Find where the given text appears and provide that cell's center as (X, Y) coordinate. 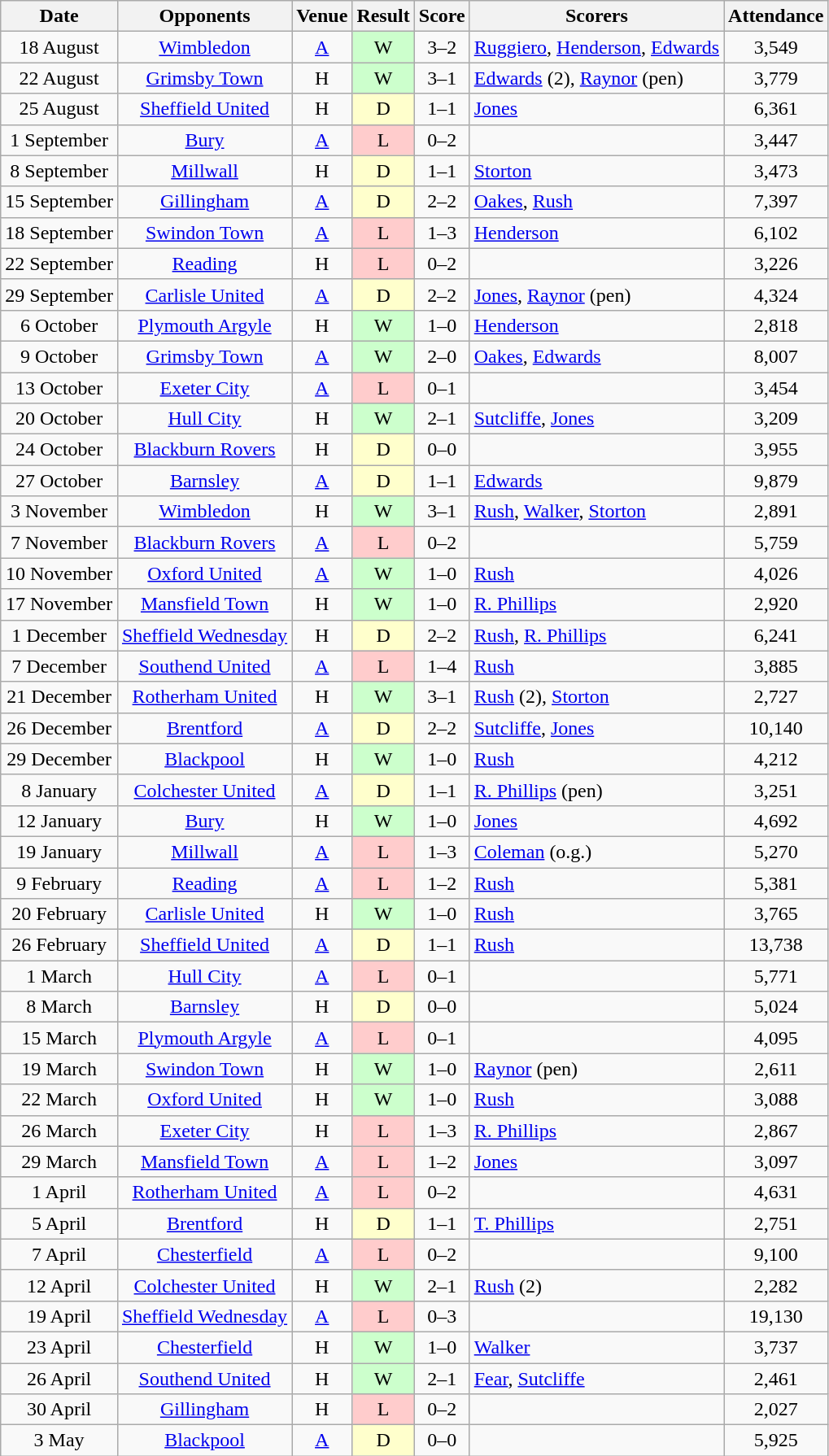
3,209 (776, 419)
9 October (59, 356)
3,737 (776, 1347)
13,738 (776, 945)
3,473 (776, 171)
Raynor (pen) (596, 1069)
Date (59, 16)
3,779 (776, 78)
9,100 (776, 1254)
3 November (59, 512)
7 November (59, 543)
18 August (59, 47)
22 August (59, 78)
Attendance (776, 16)
15 September (59, 202)
26 February (59, 945)
2,727 (776, 697)
5,024 (776, 1007)
13 October (59, 388)
1–4 (442, 666)
0–3 (442, 1316)
2,282 (776, 1285)
Edwards (596, 481)
17 November (59, 604)
2–0 (442, 356)
5 April (59, 1223)
Result (383, 16)
3 May (59, 1441)
2,611 (776, 1069)
3,097 (776, 1162)
3,454 (776, 388)
1 March (59, 976)
19 March (59, 1069)
Walker (596, 1347)
29 March (59, 1162)
5,270 (776, 852)
5,381 (776, 883)
T. Phillips (596, 1223)
Rush (2) (596, 1285)
Scorers (596, 16)
3,955 (776, 450)
10,140 (776, 728)
4,692 (776, 821)
4,026 (776, 573)
6 October (59, 325)
3,088 (776, 1100)
23 April (59, 1347)
3–2 (442, 47)
18 September (59, 233)
5,771 (776, 976)
Rush, Walker, Storton (596, 512)
9,879 (776, 481)
Storton (596, 171)
5,759 (776, 543)
2,751 (776, 1223)
4,212 (776, 759)
3,251 (776, 790)
Edwards (2), Raynor (pen) (596, 78)
4,631 (776, 1192)
8 March (59, 1007)
3,765 (776, 914)
9 February (59, 883)
Oakes, Rush (596, 202)
19,130 (776, 1316)
2,867 (776, 1131)
5,925 (776, 1441)
1 April (59, 1192)
8 September (59, 171)
8 January (59, 790)
2,461 (776, 1379)
12 April (59, 1285)
3,447 (776, 140)
20 February (59, 914)
6,241 (776, 635)
29 December (59, 759)
3,885 (776, 666)
19 April (59, 1316)
26 March (59, 1131)
Fear, Sutcliffe (596, 1379)
30 April (59, 1410)
Rush (2), Storton (596, 697)
7,397 (776, 202)
21 December (59, 697)
12 January (59, 821)
22 September (59, 264)
Score (442, 16)
Rush, R. Phillips (596, 635)
Venue (322, 16)
2,027 (776, 1410)
8,007 (776, 356)
2,891 (776, 512)
4,095 (776, 1038)
6,361 (776, 109)
Ruggiero, Henderson, Edwards (596, 47)
Coleman (o.g.) (596, 852)
10 November (59, 573)
2,920 (776, 604)
Opponents (204, 16)
Jones, Raynor (pen) (596, 294)
22 March (59, 1100)
19 January (59, 852)
3,549 (776, 47)
2,818 (776, 325)
15 March (59, 1038)
3,226 (776, 264)
1 December (59, 635)
6,102 (776, 233)
29 September (59, 294)
20 October (59, 419)
R. Phillips (pen) (596, 790)
26 December (59, 728)
1 September (59, 140)
4,324 (776, 294)
24 October (59, 450)
7 December (59, 666)
7 April (59, 1254)
26 April (59, 1379)
Oakes, Edwards (596, 356)
25 August (59, 109)
27 October (59, 481)
